From the cell containing the given text, extract its center point as [X, Y] coordinate. 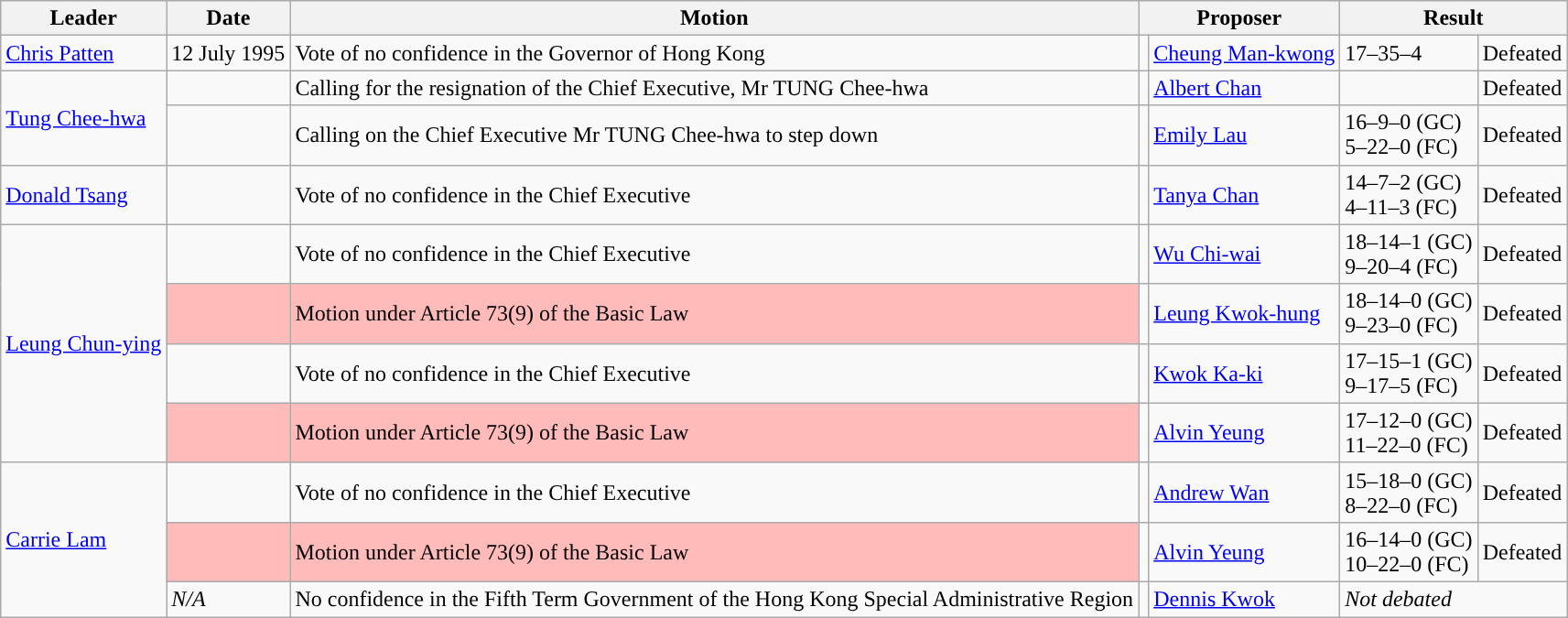
Albert Chan [1245, 88]
N/A [229, 599]
14–7–2 (GC)4–11–3 (FC) [1409, 194]
Tung Chee-hwa [84, 117]
Leung Chun-ying [84, 343]
No confidence in the Fifth Term Government of the Hong Kong Special Administrative Region [714, 599]
Emily Lau [1245, 136]
Motion [714, 18]
17–35–4 [1409, 53]
Leung Kwok-hung [1245, 313]
18–14–0 (GC)9–23–0 (FC) [1409, 313]
16–9–0 (GC)5–22–0 (FC) [1409, 136]
Vote of no confidence in the Governor of Hong Kong [714, 53]
18–14–1 (GC)9–20–4 (FC) [1409, 255]
Tanya Chan [1245, 194]
Leader [84, 18]
Cheung Man-kwong [1245, 53]
Proposer [1239, 18]
Not debated [1454, 599]
12 July 1995 [229, 53]
Chris Patten [84, 53]
Result [1454, 18]
Calling on the Chief Executive Mr TUNG Chee-hwa to step down [714, 136]
16–14–0 (GC)10–22–0 (FC) [1409, 551]
Kwok Ka-ki [1245, 374]
15–18–0 (GC)8–22–0 (FC) [1409, 493]
Carrie Lam [84, 539]
Wu Chi-wai [1245, 255]
Andrew Wan [1245, 493]
17–15–1 (GC)9–17–5 (FC) [1409, 374]
Dennis Kwok [1245, 599]
Donald Tsang [84, 194]
Calling for the resignation of the Chief Executive, Mr TUNG Chee-hwa [714, 88]
17–12–0 (GC)11–22–0 (FC) [1409, 432]
Date [229, 18]
